Output the [X, Y] coordinate of the center of the cell containing the given text.  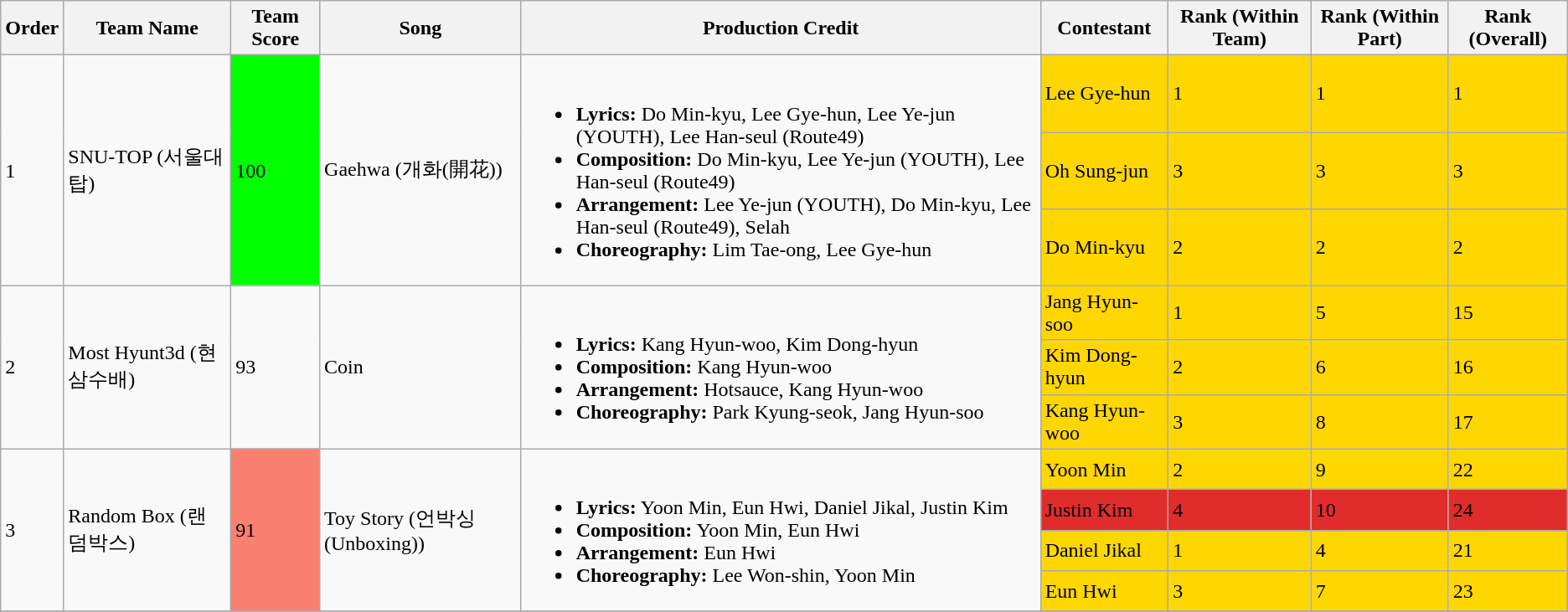
21 [1508, 551]
Team Score [276, 28]
Most Hyunt3d (현삼수배) [147, 367]
Kang Hyun-woo [1104, 422]
100 [276, 171]
Song [420, 28]
Daniel Jikal [1104, 551]
9 [1380, 469]
24 [1508, 511]
91 [276, 530]
15 [1508, 313]
Justin Kim [1104, 511]
Coin [420, 367]
6 [1380, 367]
10 [1380, 511]
Rank (Within Part) [1380, 28]
Oh Sung-jun [1104, 171]
Team Name [147, 28]
Contestant [1104, 28]
Lyrics: Kang Hyun-woo, Kim Dong-hyunComposition: Kang Hyun-wooArrangement: Hotsauce, Kang Hyun-wooChoreography: Park Kyung-seok, Jang Hyun-soo [781, 367]
Gaehwa (개화(開花)) [420, 171]
Order [32, 28]
Jang Hyun-soo [1104, 313]
16 [1508, 367]
Lee Gye-hun [1104, 94]
Production Credit [781, 28]
5 [1380, 313]
Random Box (랜덤박스) [147, 530]
Kim Dong-hyun [1104, 367]
93 [276, 367]
Eun Hwi [1104, 591]
Do Min-kyu [1104, 247]
SNU-TOP (서울대탑) [147, 171]
Lyrics: Yoon Min, Eun Hwi, Daniel Jikal, Justin KimComposition: Yoon Min, Eun HwiArrangement: Eun HwiChoreography: Lee Won-shin, Yoon Min [781, 530]
23 [1508, 591]
Toy Story (언박싱(Unboxing)) [420, 530]
17 [1508, 422]
Yoon Min [1104, 469]
Rank (Within Team) [1240, 28]
22 [1508, 469]
Rank (Overall) [1508, 28]
7 [1380, 591]
8 [1380, 422]
